From the cell containing the given text, extract its center point as (x, y) coordinate. 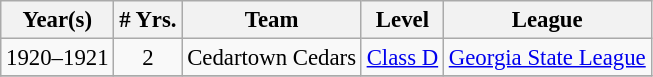
League (547, 20)
2 (148, 58)
Cedartown Cedars (272, 58)
Level (402, 20)
Year(s) (58, 20)
1920–1921 (58, 58)
Georgia State League (547, 58)
Team (272, 20)
Class D (402, 58)
# Yrs. (148, 20)
